Scan for the cell matching the given text and deliver its [x, y] coordinate at center. 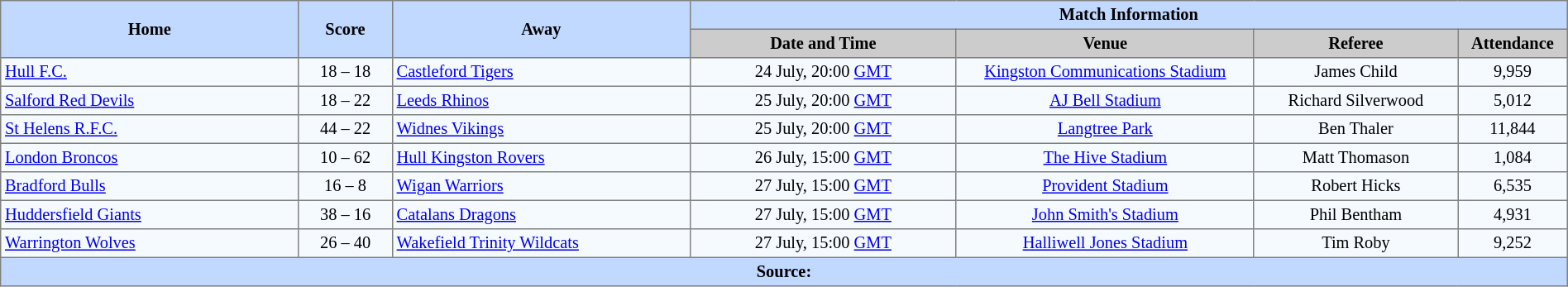
John Smith's Stadium [1105, 214]
6,535 [1513, 186]
18 – 18 [346, 72]
5,012 [1513, 100]
Home [150, 30]
9,959 [1513, 72]
James Child [1355, 72]
Provident Stadium [1105, 186]
Away [541, 30]
Halliwell Jones Stadium [1105, 243]
44 – 22 [346, 129]
Referee [1355, 43]
9,252 [1513, 243]
Widnes Vikings [541, 129]
Wakefield Trinity Wildcats [541, 243]
The Hive Stadium [1105, 157]
Match Information [1128, 15]
Kingston Communications Stadium [1105, 72]
24 July, 20:00 GMT [823, 72]
4,931 [1513, 214]
1,084 [1513, 157]
Attendance [1513, 43]
London Broncos [150, 157]
Matt Thomason [1355, 157]
Huddersfield Giants [150, 214]
Castleford Tigers [541, 72]
Date and Time [823, 43]
11,844 [1513, 129]
38 – 16 [346, 214]
Wigan Warriors [541, 186]
Ben Thaler [1355, 129]
26 – 40 [346, 243]
Venue [1105, 43]
Richard Silverwood [1355, 100]
18 – 22 [346, 100]
AJ Bell Stadium [1105, 100]
Source: [784, 271]
Warrington Wolves [150, 243]
Tim Roby [1355, 243]
Hull Kingston Rovers [541, 157]
Hull F.C. [150, 72]
26 July, 15:00 GMT [823, 157]
Salford Red Devils [150, 100]
Langtree Park [1105, 129]
Score [346, 30]
10 – 62 [346, 157]
Phil Bentham [1355, 214]
Bradford Bulls [150, 186]
Catalans Dragons [541, 214]
16 – 8 [346, 186]
Leeds Rhinos [541, 100]
Robert Hicks [1355, 186]
St Helens R.F.C. [150, 129]
